Extract the (x, y) coordinate from the center of the cell holding the provided text.  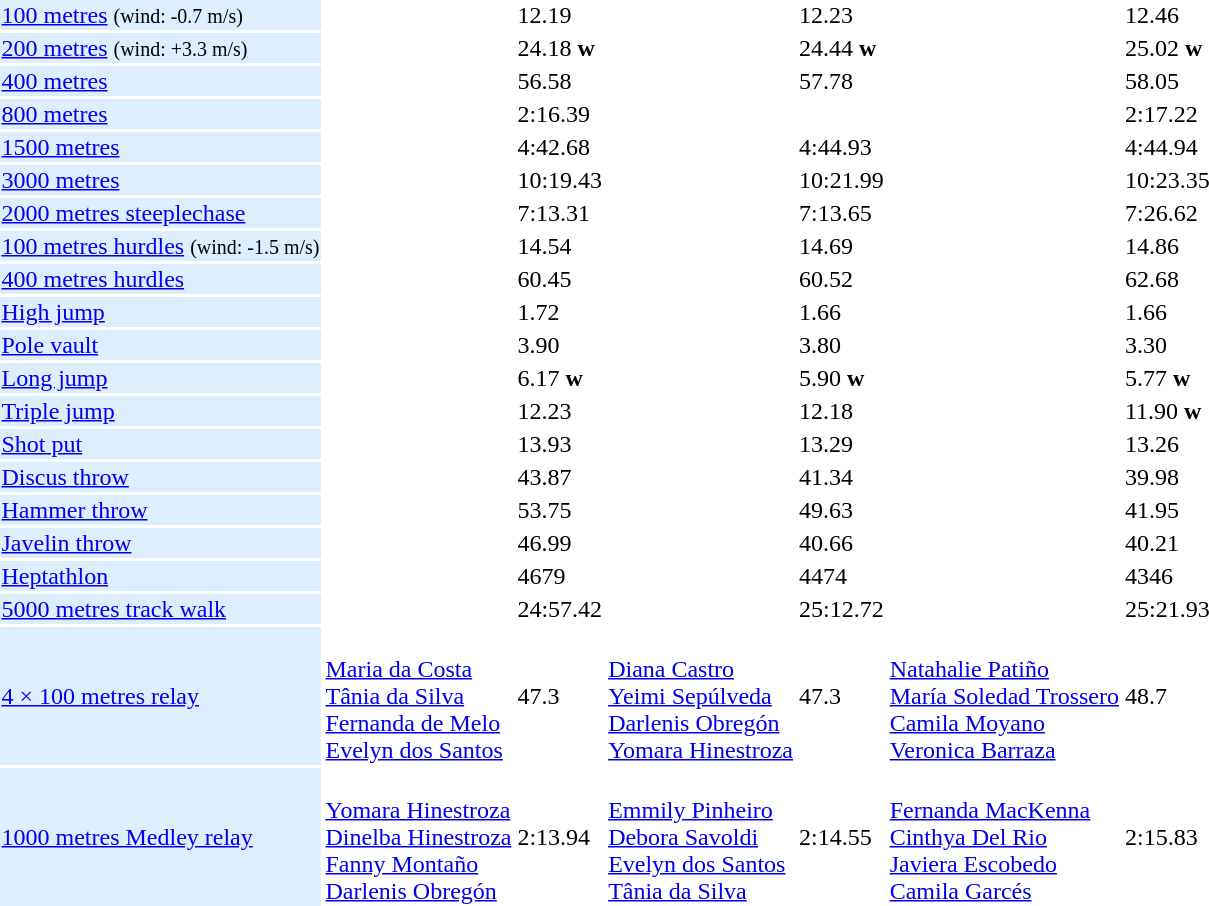
2:13.94 (560, 837)
3.80 (841, 345)
53.75 (560, 510)
25:12.72 (841, 609)
Yomara Hinestroza Dinelba Hinestroza Fanny Montaño Darlenis Obregón (418, 837)
1500 metres (160, 147)
7:13.65 (841, 213)
10:19.43 (560, 180)
200 metres (wind: +3.3 m/s) (160, 48)
12.18 (841, 411)
4:44.93 (841, 147)
4:42.68 (560, 147)
Pole vault (160, 345)
60.45 (560, 279)
5000 metres track walk (160, 609)
40.66 (841, 543)
100 metres (wind: -0.7 m/s) (160, 15)
13.93 (560, 444)
1000 metres Medley relay (160, 837)
100 metres hurdles (wind: -1.5 m/s) (160, 246)
13.29 (841, 444)
3000 metres (160, 180)
14.69 (841, 246)
800 metres (160, 114)
60.52 (841, 279)
2:16.39 (560, 114)
12.19 (560, 15)
6.17 w (560, 378)
Diana Castro Yeimi Sepúlveda Darlenis Obregón Yomara Hinestroza (701, 696)
10:21.99 (841, 180)
High jump (160, 312)
24.18 w (560, 48)
4474 (841, 576)
24:57.42 (560, 609)
Shot put (160, 444)
4679 (560, 576)
Discus throw (160, 477)
5.90 w (841, 378)
Hammer throw (160, 510)
Fernanda MacKenna Cinthya Del Rio Javiera Escobedo Camila Garcés (1004, 837)
56.58 (560, 81)
2000 metres steeplechase (160, 213)
24.44 w (841, 48)
Triple jump (160, 411)
400 metres hurdles (160, 279)
Maria da Costa Tânia da Silva Fernanda de Melo Evelyn dos Santos (418, 696)
49.63 (841, 510)
2:14.55 (841, 837)
Javelin throw (160, 543)
7:13.31 (560, 213)
Long jump (160, 378)
400 metres (160, 81)
41.34 (841, 477)
3.90 (560, 345)
57.78 (841, 81)
1.72 (560, 312)
14.54 (560, 246)
Emmily Pinheiro Debora Savoldi Evelyn dos Santos Tânia da Silva (701, 837)
46.99 (560, 543)
43.87 (560, 477)
4 × 100 metres relay (160, 696)
1.66 (841, 312)
Heptathlon (160, 576)
Natahalie Patiño María Soledad Trossero Camila Moyano Veronica Barraza (1004, 696)
